Determine the (X, Y) coordinate at the center of the cell enclosing the given text.  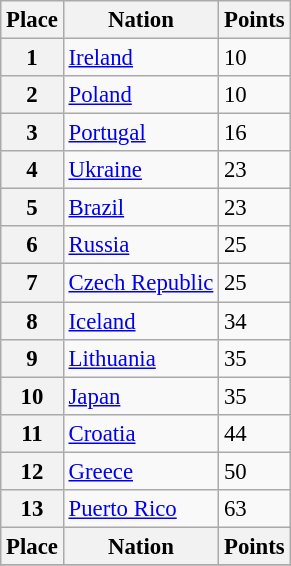
8 (32, 321)
Greece (140, 471)
1 (32, 58)
50 (254, 471)
Lithuania (140, 358)
Portugal (140, 133)
2 (32, 95)
6 (32, 245)
34 (254, 321)
4 (32, 170)
63 (254, 509)
16 (254, 133)
5 (32, 208)
Russia (140, 245)
12 (32, 471)
Poland (140, 95)
Iceland (140, 321)
Croatia (140, 433)
13 (32, 509)
Czech Republic (140, 283)
Puerto Rico (140, 509)
11 (32, 433)
Brazil (140, 208)
Ukraine (140, 170)
Ireland (140, 58)
44 (254, 433)
9 (32, 358)
3 (32, 133)
7 (32, 283)
Japan (140, 396)
